Return the [X, Y] coordinate for the center point of the cell that contains the specified text.  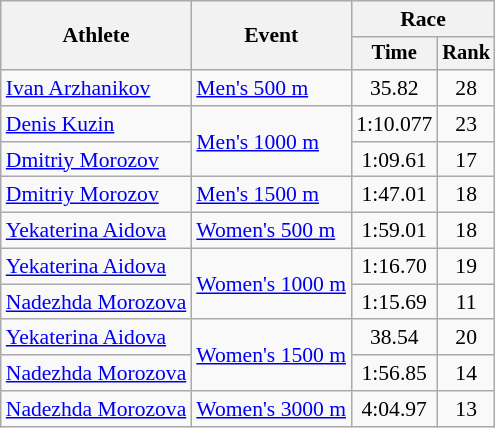
13 [466, 409]
1:15.69 [394, 302]
Women's 3000 m [271, 409]
Men's 1000 m [271, 142]
Women's 500 m [271, 231]
23 [466, 124]
Denis Kuzin [96, 124]
17 [466, 160]
Women's 1000 m [271, 284]
Athlete [96, 36]
1:10.077 [394, 124]
1:59.01 [394, 231]
35.82 [394, 88]
19 [466, 267]
Men's 500 m [271, 88]
11 [466, 302]
Event [271, 36]
20 [466, 338]
4:04.97 [394, 409]
Race [423, 19]
14 [466, 373]
Rank [466, 54]
1:47.01 [394, 195]
1:09.61 [394, 160]
28 [466, 88]
Women's 1500 m [271, 356]
38.54 [394, 338]
Men's 1500 m [271, 195]
1:56.85 [394, 373]
Ivan Arzhanikov [96, 88]
1:16.70 [394, 267]
Time [394, 54]
